Capture the cell that displays the provided text and extract its (X, Y) central coordinate. 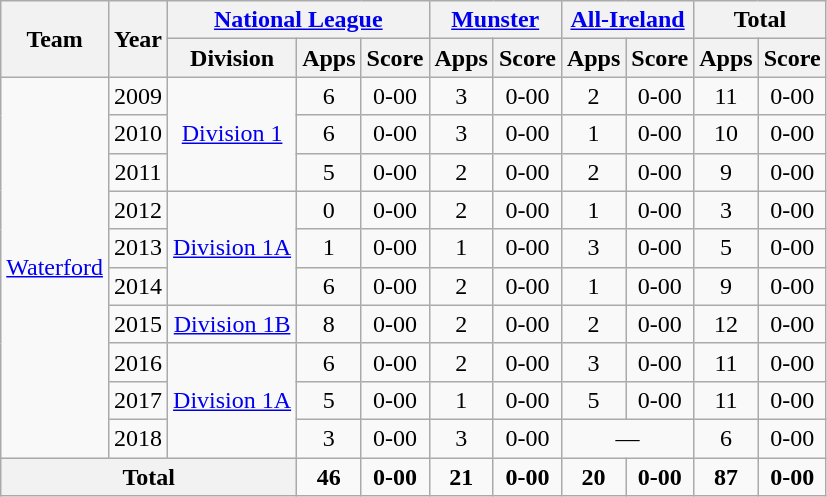
2010 (138, 134)
8 (329, 324)
10 (726, 134)
21 (461, 477)
12 (726, 324)
— (627, 438)
2011 (138, 172)
2015 (138, 324)
Munster (495, 20)
2009 (138, 96)
National League (298, 20)
0 (329, 210)
46 (329, 477)
2017 (138, 400)
Division 1B (232, 324)
Division 1 (232, 134)
2018 (138, 438)
All-Ireland (627, 20)
Year (138, 39)
2013 (138, 248)
Team (55, 39)
87 (726, 477)
2012 (138, 210)
2014 (138, 286)
Division (232, 58)
2016 (138, 362)
Waterford (55, 268)
20 (593, 477)
